Locate the cell with the specified text and output its [x, y] center coordinate. 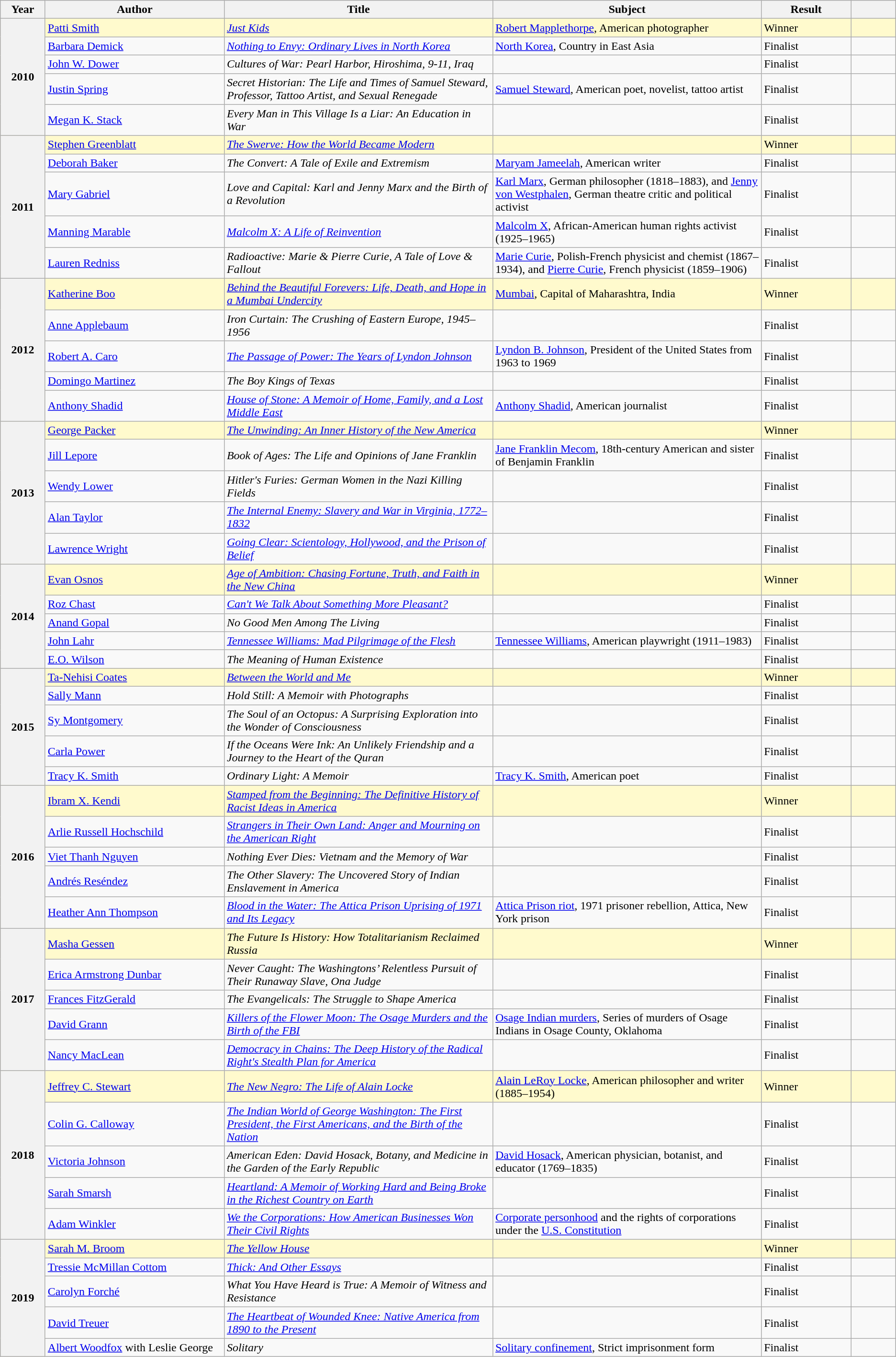
No Good Men Among The Living [358, 622]
2014 [23, 616]
The Boy Kings of Texas [358, 381]
Solitary [358, 1347]
Never Caught: The Washingtons’ Relentless Pursuit of Their Runaway Slave, Ona Judge [358, 975]
2015 [23, 726]
Corporate personhood and the rights of corporations under the U.S. Constitution [627, 1224]
Katherine Boo [134, 294]
Tracy K. Smith [134, 776]
Maryam Jameelah, American writer [627, 163]
Democracy in Chains: The Deep History of the Radical Right's Stealth Plan for America [358, 1055]
E.O. Wilson [134, 659]
Lauren Redniss [134, 262]
Radioactive: Marie & Pierre Curie, A Tale of Love & Fallout [358, 262]
Mary Gabriel [134, 194]
Stamped from the Beginning: The Definitive History of Racist Ideas in America [358, 801]
Arlie Russell Hochschild [134, 832]
Stephen Greenblatt [134, 145]
Every Man in This Village Is a Liar: An Education in War [358, 120]
Malcolm X: A Life of Reinvention [358, 232]
Evan Osnos [134, 579]
Tennessee Williams: Mad Pilgrimage of the Flesh [358, 641]
Anthony Shadid [134, 406]
Marie Curie, Polish-French physicist and chemist (1867–1934), and Pierre Curie, French physicist (1859–1906) [627, 262]
John Lahr [134, 641]
The Other Slavery: The Uncovered Story of Indian Enslavement in America [358, 881]
Anand Gopal [134, 622]
2011 [23, 207]
The Convert: A Tale of Exile and Extremism [358, 163]
We the Corporations: How American Businesses Won Their Civil Rights [358, 1224]
Sarah Smarsh [134, 1192]
Iron Curtain: The Crushing of Eastern Europe, 1945–1956 [358, 325]
Samuel Steward, American poet, novelist, tattoo artist [627, 89]
Nothing Ever Dies: Vietnam and the Memory of War [358, 857]
Cultures of War: Pearl Harbor, Hiroshima, 9-11, Iraq [358, 64]
Victoria Johnson [134, 1162]
Strangers in Their Own Land: Anger and Mourning on the American Right [358, 832]
2012 [23, 350]
Albert Woodfox with Leslie George [134, 1347]
Love and Capital: Karl and Jenny Marx and the Birth of a Revolution [358, 194]
Tracy K. Smith, American poet [627, 776]
The Evangelicals: The Struggle to Shape America [358, 999]
Sally Mann [134, 695]
Jill Lepore [134, 455]
George Packer [134, 430]
Year [23, 10]
The Indian World of George Washington: The First President, the First Americans, and the Birth of the Nation [358, 1124]
Lyndon B. Johnson, President of the United States from 1963 to 1969 [627, 356]
Tressie McMillan Cottom [134, 1267]
Ibram X. Kendi [134, 801]
Colin G. Calloway [134, 1124]
David Hosack, American physician, botanist, and educator (1769–1835) [627, 1162]
Deborah Baker [134, 163]
Just Kids [358, 28]
2016 [23, 857]
American Eden: David Hosack, Botany, and Medicine in the Garden of the Early Republic [358, 1162]
Attica Prison riot, 1971 prisoner rebellion, Attica, New York prison [627, 913]
Erica Armstrong Dunbar [134, 975]
2019 [23, 1298]
Hitler's Furies: German Women in the Nazi Killing Fields [358, 486]
Heartland: A Memoir of Working Hard and Being Broke in the Richest Country on Earth [358, 1192]
The New Negro: The Life of Alain Locke [358, 1086]
Ordinary Light: A Memoir [358, 776]
Lawrence Wright [134, 549]
Between the World and Me [358, 677]
2010 [23, 77]
House of Stone: A Memoir of Home, Family, and a Lost Middle East [358, 406]
Can't We Talk About Something More Pleasant? [358, 604]
Patti Smith [134, 28]
The Future Is History: How Totalitarianism Reclaimed Russia [358, 943]
Hold Still: A Memoir with Photographs [358, 695]
Killers of the Flower Moon: The Osage Murders and the Birth of the FBI [358, 1024]
Sy Montgomery [134, 720]
The Soul of an Octopus: A Surprising Exploration into the Wonder of Consciousness [358, 720]
Adam Winkler [134, 1224]
Roz Chast [134, 604]
Justin Spring [134, 89]
What You Have Heard is True: A Memoir of Witness and Resistance [358, 1292]
Tennessee Williams, American playwright (1911–1983) [627, 641]
2018 [23, 1155]
The Meaning of Human Existence [358, 659]
The Yellow House [358, 1249]
2013 [23, 493]
Karl Marx, German philosopher (1818–1883), and Jenny von Westphalen, German theatre critic and political activist [627, 194]
Blood in the Water: The Attica Prison Uprising of 1971 and Its Legacy [358, 913]
The Unwinding: An Inner History of the New America [358, 430]
Malcolm X, African-American human rights activist (1925–1965) [627, 232]
David Treuer [134, 1323]
Manning Marable [134, 232]
Wendy Lower [134, 486]
Title [358, 10]
Secret Historian: The Life and Times of Samuel Steward, Professor, Tattoo Artist, and Sexual Renegade [358, 89]
Ta-Nehisi Coates [134, 677]
Nothing to Envy: Ordinary Lives in North Korea [358, 46]
Frances FitzGerald [134, 999]
Carolyn Forché [134, 1292]
Subject [627, 10]
Osage Indian murders, Series of murders of Osage Indians in Osage County, Oklahoma [627, 1024]
Anne Applebaum [134, 325]
The Passage of Power: The Years of Lyndon Johnson [358, 356]
Thick: And Other Essays [358, 1267]
Megan K. Stack [134, 120]
The Internal Enemy: Slavery and War in Virginia, 1772–1832 [358, 517]
Result [806, 10]
David Grann [134, 1024]
Carla Power [134, 752]
2017 [23, 999]
Age of Ambition: Chasing Fortune, Truth, and Faith in the New China [358, 579]
Book of Ages: The Life and Opinions of Jane Franklin [358, 455]
If the Oceans Were Ink: An Unlikely Friendship and a Journey to the Heart of the Quran [358, 752]
Anthony Shadid, American journalist [627, 406]
North Korea, Country in East Asia [627, 46]
Solitary confinement, Strict imprisonment form [627, 1347]
Robert Mapplethorpe, American photographer [627, 28]
Masha Gessen [134, 943]
Heather Ann Thompson [134, 913]
Barbara Demick [134, 46]
The Swerve: How the World Became Modern [358, 145]
Robert A. Caro [134, 356]
Behind the Beautiful Forevers: Life, Death, and Hope in a Mumbai Undercity [358, 294]
Going Clear: Scientology, Hollywood, and the Prison of Belief [358, 549]
John W. Dower [134, 64]
The Heartbeat of Wounded Knee: Native America from 1890 to the Present [358, 1323]
Alain LeRoy Locke, American philosopher and writer (1885–1954) [627, 1086]
Jeffrey C. Stewart [134, 1086]
Mumbai, Capital of Maharashtra, India [627, 294]
Nancy MacLean [134, 1055]
Alan Taylor [134, 517]
Jane Franklin Mecom, 18th-century American and sister of Benjamin Franklin [627, 455]
Sarah M. Broom [134, 1249]
Author [134, 10]
Domingo Martinez [134, 381]
Andrés Reséndez [134, 881]
Viet Thanh Nguyen [134, 857]
